Determine the (X, Y) coordinate at the center of the cell enclosing the given text.  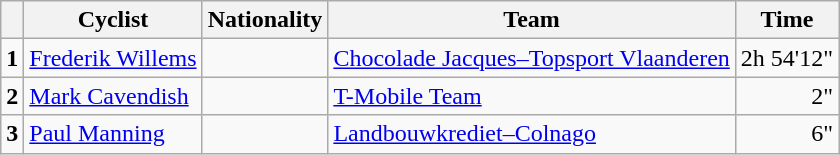
1 (12, 58)
Chocolade Jacques–Topsport Vlaanderen (532, 58)
2h 54'12" (786, 58)
3 (12, 134)
Cyclist (113, 20)
Mark Cavendish (113, 96)
Team (532, 20)
Paul Manning (113, 134)
6" (786, 134)
Frederik Willems (113, 58)
Time (786, 20)
T-Mobile Team (532, 96)
2 (12, 96)
Landbouwkrediet–Colnago (532, 134)
Nationality (265, 20)
2" (786, 96)
